From the cell containing the given text, extract its center point as (X, Y) coordinate. 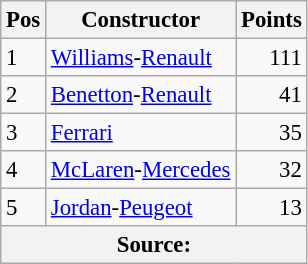
Pos (24, 20)
Williams-Renault (141, 58)
4 (24, 170)
Benetton-Renault (141, 95)
13 (272, 208)
5 (24, 208)
32 (272, 170)
2 (24, 95)
McLaren-Mercedes (141, 170)
Source: (154, 245)
111 (272, 58)
1 (24, 58)
Ferrari (141, 133)
Points (272, 20)
Jordan-Peugeot (141, 208)
Constructor (141, 20)
3 (24, 133)
35 (272, 133)
41 (272, 95)
